Identify which cell holds the provided text, then report its (x, y) central coordinate. 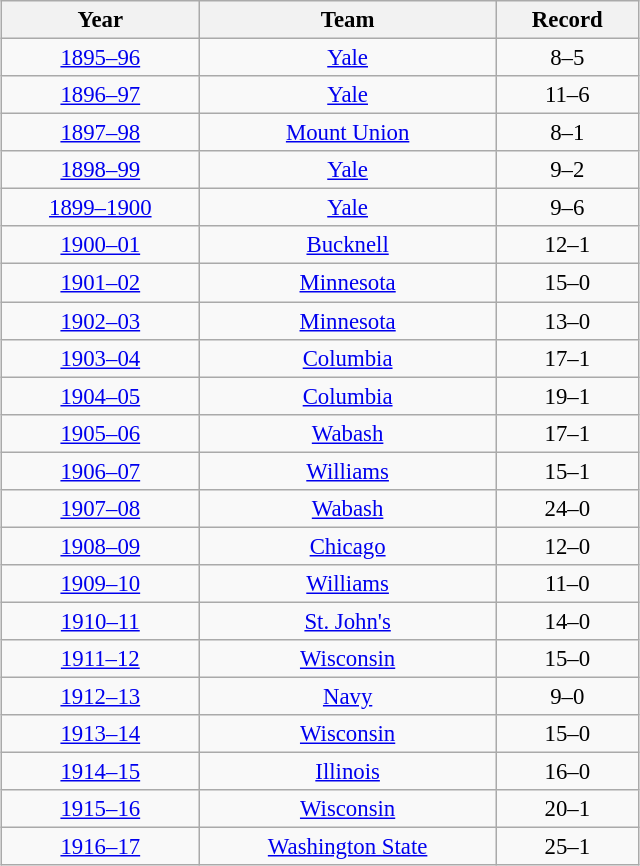
Bucknell (348, 245)
1909–10 (101, 584)
St. John's (348, 621)
8–5 (567, 57)
1896–97 (101, 95)
12–1 (567, 245)
1912–13 (101, 696)
Washington State (348, 847)
1898–99 (101, 170)
1905–06 (101, 433)
1907–08 (101, 508)
1911–12 (101, 659)
Navy (348, 696)
1908–09 (101, 546)
1899–1900 (101, 208)
12–0 (567, 546)
Year (101, 20)
24–0 (567, 508)
1915–16 (101, 809)
14–0 (567, 621)
20–1 (567, 809)
1906–07 (101, 471)
Mount Union (348, 133)
1897–98 (101, 133)
1910–11 (101, 621)
1913–14 (101, 734)
15–1 (567, 471)
1904–05 (101, 396)
11–6 (567, 95)
11–0 (567, 584)
16–0 (567, 772)
1895–96 (101, 57)
8–1 (567, 133)
25–1 (567, 847)
13–0 (567, 321)
9–2 (567, 170)
1914–15 (101, 772)
1900–01 (101, 245)
Chicago (348, 546)
9–0 (567, 696)
Team (348, 20)
9–6 (567, 208)
1916–17 (101, 847)
1901–02 (101, 283)
Record (567, 20)
1902–03 (101, 321)
Illinois (348, 772)
1903–04 (101, 358)
19–1 (567, 396)
